Scan for the cell matching the given text and deliver its [X, Y] coordinate at center. 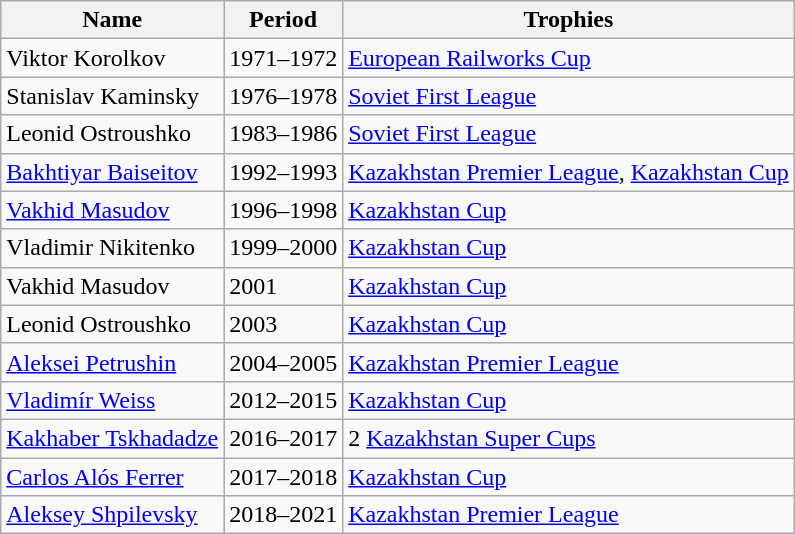
1999–2000 [284, 248]
Stanislav Kaminsky [112, 96]
Carlos Alós Ferrer [112, 477]
2012–2015 [284, 400]
European Railworks Cup [569, 58]
Vladimir Nikitenko [112, 248]
2 Kazakhstan Super Cups [569, 438]
2004–2005 [284, 362]
Viktor Korolkov [112, 58]
2016–2017 [284, 438]
Vladimír Weiss [112, 400]
2001 [284, 286]
Name [112, 20]
Period [284, 20]
Aleksey Shpilevsky [112, 515]
1983–1986 [284, 134]
Trophies [569, 20]
Kakhaber Tskhadadze [112, 438]
Kazakhstan Premier League, Kazakhstan Cup [569, 172]
1971–1972 [284, 58]
Aleksei Petrushin [112, 362]
1996–1998 [284, 210]
2003 [284, 324]
Bakhtiyar Baiseitov [112, 172]
2017–2018 [284, 477]
1976–1978 [284, 96]
2018–2021 [284, 515]
1992–1993 [284, 172]
